Identify which cell holds the provided text, then report its [x, y] central coordinate. 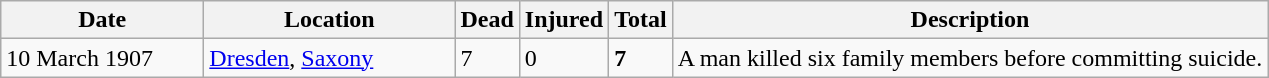
Location [330, 20]
Injured [564, 20]
Dead [487, 20]
Description [970, 20]
0 [564, 58]
Dresden, Saxony [330, 58]
Date [102, 20]
10 March 1907 [102, 58]
A man killed six family members before committing suicide. [970, 58]
Total [641, 20]
